Provide the [x, y] coordinate of the cell's center where the given text is located.  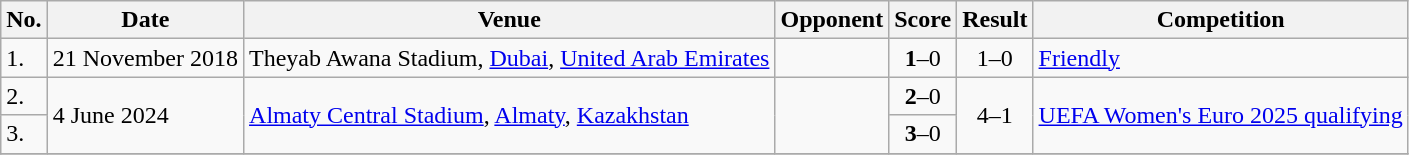
No. [24, 20]
1. [24, 58]
Opponent [832, 20]
Score [923, 20]
21 November 2018 [145, 58]
Friendly [1220, 58]
3–0 [923, 134]
Almaty Central Stadium, Almaty, Kazakhstan [510, 115]
4–1 [995, 115]
UEFA Women's Euro 2025 qualifying [1220, 115]
Date [145, 20]
2. [24, 96]
4 June 2024 [145, 115]
2–0 [923, 96]
Venue [510, 20]
Result [995, 20]
Competition [1220, 20]
Theyab Awana Stadium, Dubai, United Arab Emirates [510, 58]
3. [24, 134]
